Extract the (X, Y) coordinate from the center of the cell holding the provided text.  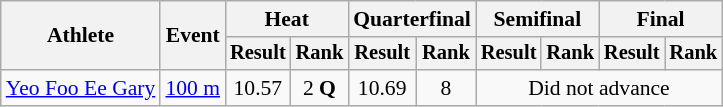
2 Q (320, 88)
10.69 (382, 88)
Semifinal (538, 19)
Athlete (81, 36)
Yeo Foo Ee Gary (81, 88)
Final (660, 19)
8 (446, 88)
Quarterfinal (412, 19)
Heat (286, 19)
Did not advance (599, 88)
Event (192, 36)
100 m (192, 88)
10.57 (258, 88)
